Identify which cell holds the provided text, then report its [x, y] central coordinate. 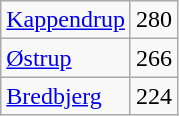
Kappendrup [66, 20]
266 [154, 58]
Bredbjerg [66, 96]
Østrup [66, 58]
280 [154, 20]
224 [154, 96]
